For the text-containing cell, return its midpoint in [X, Y] coordinate format. 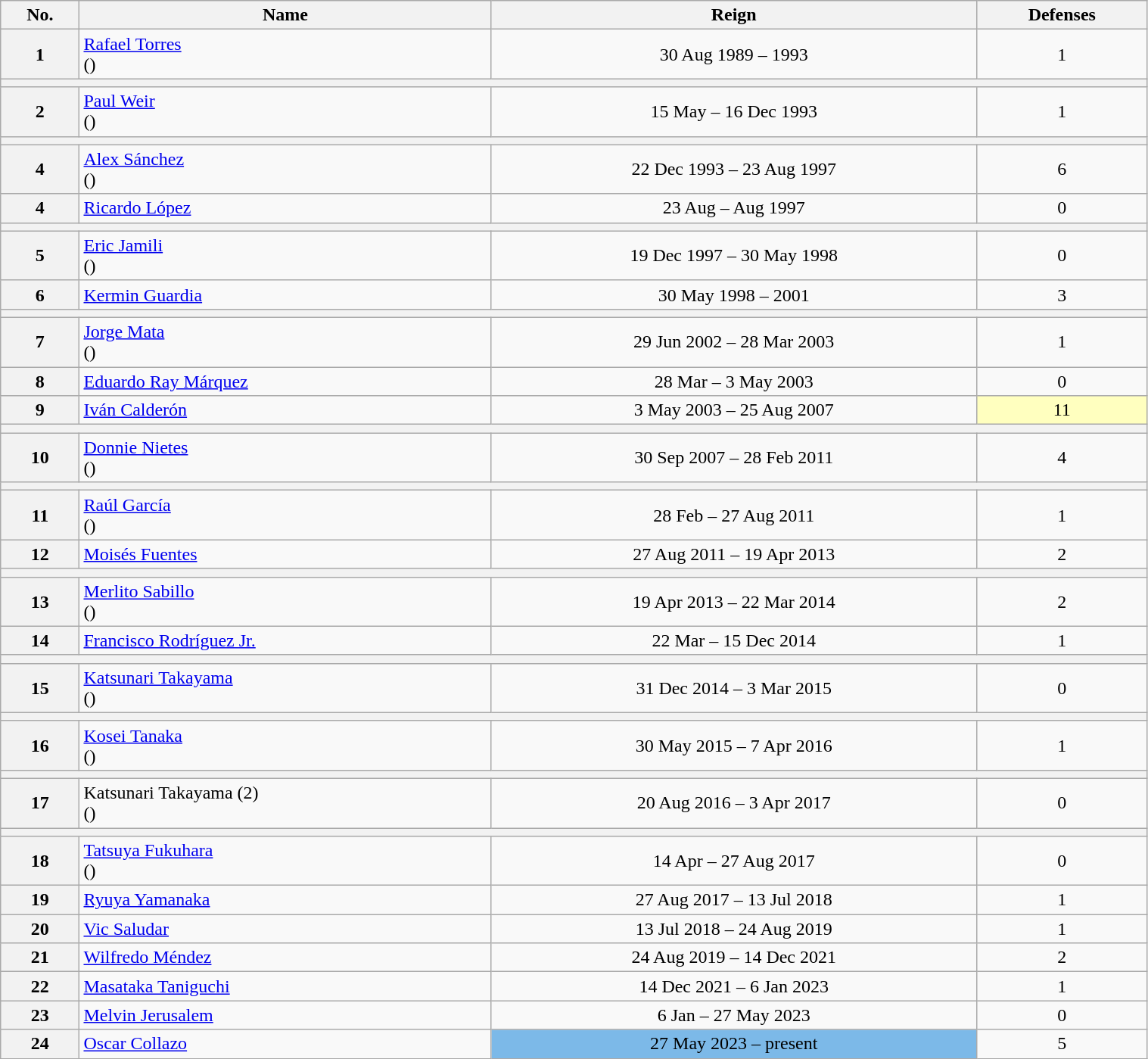
15 May – 16 Dec 1993 [734, 112]
12 [40, 554]
Katsunari Takayama() [285, 687]
19 Dec 1997 – 30 May 1998 [734, 256]
18 [40, 861]
17 [40, 802]
23 [40, 1015]
30 May 1998 – 2001 [734, 294]
28 Feb – 27 Aug 2011 [734, 515]
13 Jul 2018 – 24 Aug 2019 [734, 929]
Melvin Jerusalem [285, 1015]
Donnie Nietes() [285, 457]
Paul Weir() [285, 112]
Oscar Collazo [285, 1044]
22 Mar – 15 Dec 2014 [734, 640]
Reign [734, 15]
Merlito Sabillo() [285, 601]
Rafael Torres() [285, 55]
Ricardo López [285, 208]
28 Mar – 3 May 2003 [734, 381]
Wilfredo Méndez [285, 958]
30 Aug 1989 – 1993 [734, 55]
10 [40, 457]
19 [40, 900]
27 Aug 2017 – 13 Jul 2018 [734, 900]
22 [40, 986]
16 [40, 745]
8 [40, 381]
22 Dec 1993 – 23 Aug 1997 [734, 170]
14 Apr – 27 Aug 2017 [734, 861]
14 Dec 2021 – 6 Jan 2023 [734, 986]
20 [40, 929]
20 Aug 2016 – 3 Apr 2017 [734, 802]
3 [1062, 294]
23 Aug – Aug 1997 [734, 208]
Raúl García() [285, 515]
14 [40, 640]
19 Apr 2013 – 22 Mar 2014 [734, 601]
Defenses [1062, 15]
30 May 2015 – 7 Apr 2016 [734, 745]
6 Jan – 27 May 2023 [734, 1015]
Kermin Guardia [285, 294]
9 [40, 410]
27 Aug 2011 – 19 Apr 2013 [734, 554]
Ryuya Yamanaka [285, 900]
Eric Jamili() [285, 256]
Tatsuya Fukuhara() [285, 861]
Name [285, 15]
15 [40, 687]
13 [40, 601]
Vic Saludar [285, 929]
Eduardo Ray Márquez [285, 381]
30 Sep 2007 – 28 Feb 2011 [734, 457]
21 [40, 958]
24 [40, 1044]
7 [40, 342]
24 Aug 2019 – 14 Dec 2021 [734, 958]
29 Jun 2002 – 28 Mar 2003 [734, 342]
Katsunari Takayama (2)() [285, 802]
Kosei Tanaka() [285, 745]
Iván Calderón [285, 410]
31 Dec 2014 – 3 Mar 2015 [734, 687]
27 May 2023 – present [734, 1044]
Jorge Mata() [285, 342]
Alex Sánchez() [285, 170]
Francisco Rodríguez Jr. [285, 640]
3 May 2003 – 25 Aug 2007 [734, 410]
Masataka Taniguchi [285, 986]
No. [40, 15]
Moisés Fuentes [285, 554]
